Return (x, y) of the center of cell containing provided text 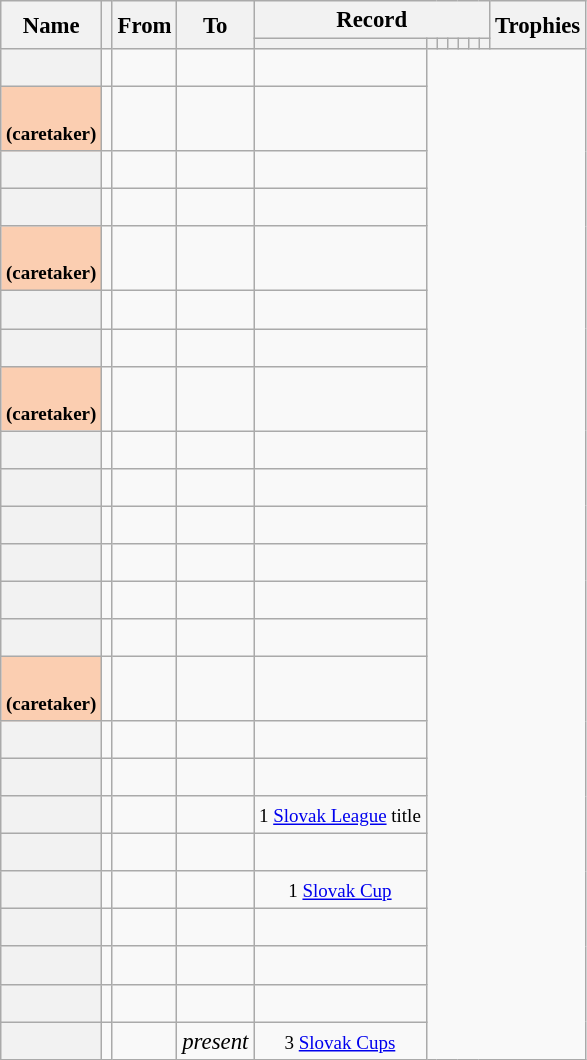
present (216, 1041)
1 Slovak Cup (340, 890)
Record (372, 20)
3 Slovak Cups (340, 1041)
1 Slovak League title (340, 815)
Name (52, 25)
From (144, 25)
To (216, 25)
Trophies (538, 25)
